Scan for the cell matching the given text and deliver its (x, y) coordinate at center. 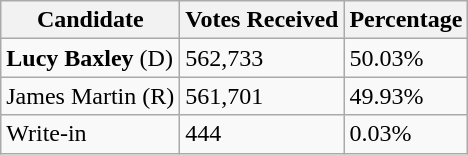
James Martin (R) (90, 96)
561,701 (262, 96)
0.03% (406, 134)
50.03% (406, 58)
Candidate (90, 20)
444 (262, 134)
Votes Received (262, 20)
Percentage (406, 20)
562,733 (262, 58)
Lucy Baxley (D) (90, 58)
49.93% (406, 96)
Write-in (90, 134)
